Locate the cell with the specified text and output its [x, y] center coordinate. 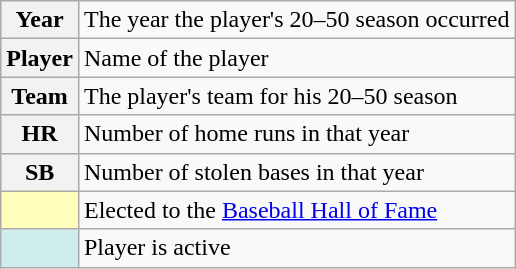
The player's team for his 20–50 season [296, 96]
Name of the player [296, 58]
SB [40, 172]
Player is active [296, 248]
The year the player's 20–50 season occurred [296, 20]
Number of home runs in that year [296, 134]
Number of stolen bases in that year [296, 172]
Team [40, 96]
HR [40, 134]
Player [40, 58]
Elected to the Baseball Hall of Fame [296, 210]
Year [40, 20]
